Search for the cell housing the specified text and yield its [x, y] center coordinate. 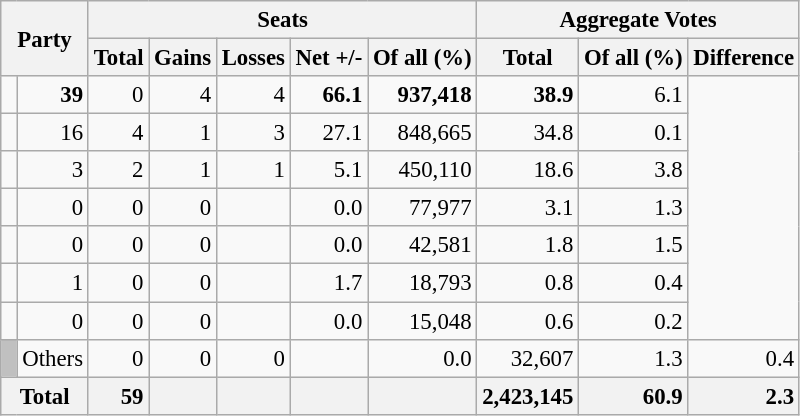
27.1 [328, 133]
77,977 [422, 208]
1.8 [528, 245]
1.7 [328, 283]
0.2 [634, 321]
32,607 [528, 358]
0.1 [634, 133]
66.1 [328, 95]
2 [118, 170]
Aggregate Votes [638, 20]
60.9 [634, 396]
848,665 [422, 133]
15,048 [422, 321]
38.9 [528, 95]
3.8 [634, 170]
1.5 [634, 245]
0.6 [528, 321]
6.1 [634, 95]
3.1 [528, 208]
0.8 [528, 283]
Gains [183, 58]
Net +/- [328, 58]
Losses [253, 58]
2,423,145 [528, 396]
Others [52, 358]
Difference [744, 58]
18.6 [528, 170]
2.3 [744, 396]
34.8 [528, 133]
5.1 [328, 170]
Seats [282, 20]
18,793 [422, 283]
39 [52, 95]
16 [52, 133]
937,418 [422, 95]
42,581 [422, 245]
450,110 [422, 170]
Party [45, 38]
59 [118, 396]
